Return [x, y] of the center of cell containing provided text 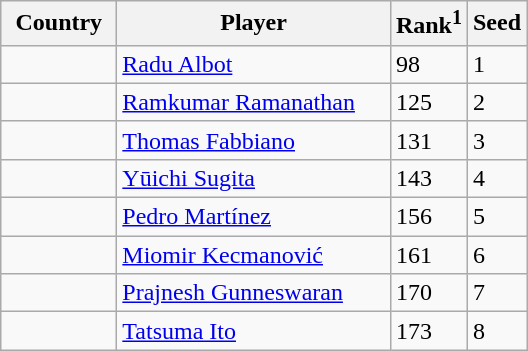
156 [428, 217]
Yūichi Sugita [254, 178]
1 [496, 64]
Pedro Martínez [254, 217]
Tatsuma Ito [254, 331]
173 [428, 331]
Seed [496, 24]
8 [496, 331]
Miomir Kecmanović [254, 255]
170 [428, 293]
5 [496, 217]
131 [428, 140]
4 [496, 178]
161 [428, 255]
7 [496, 293]
125 [428, 102]
Country [59, 24]
Player [254, 24]
98 [428, 64]
143 [428, 178]
6 [496, 255]
Thomas Fabbiano [254, 140]
Radu Albot [254, 64]
3 [496, 140]
Prajnesh Gunneswaran [254, 293]
Rank1 [428, 24]
Ramkumar Ramanathan [254, 102]
2 [496, 102]
